Search for the cell housing the specified text and yield its [X, Y] center coordinate. 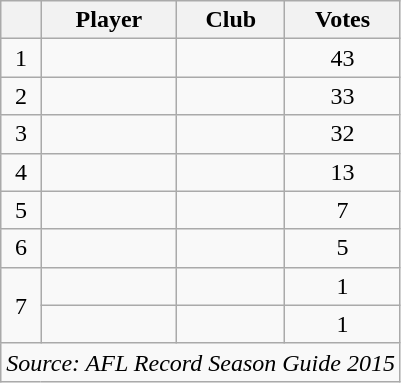
Player [109, 20]
Club [231, 20]
2 [21, 96]
Votes [343, 20]
3 [21, 134]
33 [343, 96]
43 [343, 58]
6 [21, 248]
4 [21, 172]
13 [343, 172]
32 [343, 134]
Source: AFL Record Season Guide 2015 [201, 362]
